Pinpoint the cell where the given text exists, returning its [x, y] midpoint coordinate. 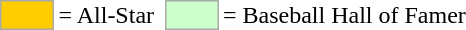
= All-Star [106, 15]
